Locate the cell with the specified text and output its (X, Y) center coordinate. 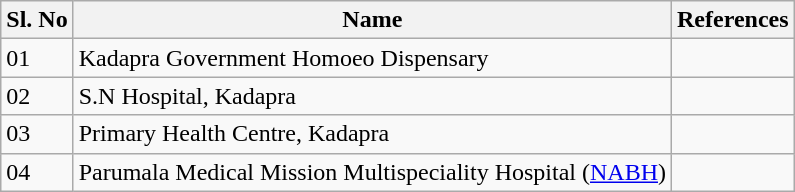
Sl. No (37, 20)
Name (372, 20)
References (734, 20)
Parumala Medical Mission Multispeciality Hospital (NABH) (372, 172)
Primary Health Centre, Kadapra (372, 134)
03 (37, 134)
Kadapra Government Homoeo Dispensary (372, 58)
01 (37, 58)
04 (37, 172)
S.N Hospital, Kadapra (372, 96)
02 (37, 96)
